Determine the (x, y) coordinate at the center of the cell enclosing the given text.  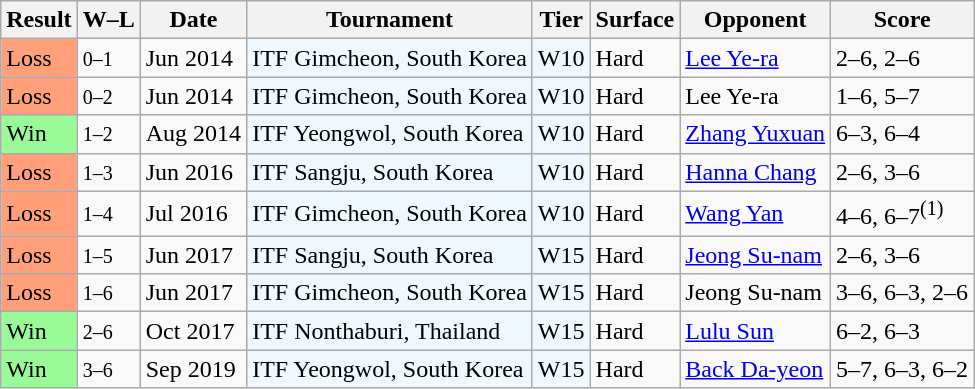
1–3 (108, 172)
2–6 (108, 331)
Date (193, 20)
3–6 (108, 369)
1–6, 5–7 (902, 96)
Tournament (390, 20)
Zhang Yuxuan (756, 134)
6–2, 6–3 (902, 331)
2–6, 2–6 (902, 58)
Back Da-yeon (756, 369)
Result (39, 20)
0–2 (108, 96)
Jul 2016 (193, 214)
Tier (561, 20)
Opponent (756, 20)
1–5 (108, 255)
Jun 2016 (193, 172)
Lulu Sun (756, 331)
Hanna Chang (756, 172)
Surface (635, 20)
1–4 (108, 214)
3–6, 6–3, 2–6 (902, 293)
Wang Yan (756, 214)
Score (902, 20)
0–1 (108, 58)
W–L (108, 20)
5–7, 6–3, 6–2 (902, 369)
ITF Nonthaburi, Thailand (390, 331)
1–2 (108, 134)
4–6, 6–7(1) (902, 214)
1–6 (108, 293)
Aug 2014 (193, 134)
6–3, 6–4 (902, 134)
Oct 2017 (193, 331)
Sep 2019 (193, 369)
